From the cell containing the given text, extract its center point as (x, y) coordinate. 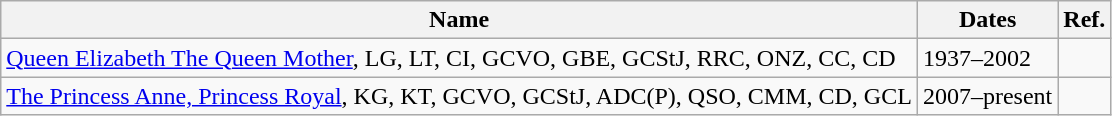
The Princess Anne, Princess Royal, KG, KT, GCVO, GCStJ, ADC(P), QSO, CMM, CD, GCL (460, 96)
1937–2002 (987, 58)
Dates (987, 20)
2007–present (987, 96)
Queen Elizabeth The Queen Mother, LG, LT, CI, GCVO, GBE, GCStJ, RRC, ONZ, CC, CD (460, 58)
Ref. (1084, 20)
Name (460, 20)
